Return the (x, y) coordinate for the center point of the cell that contains the specified text.  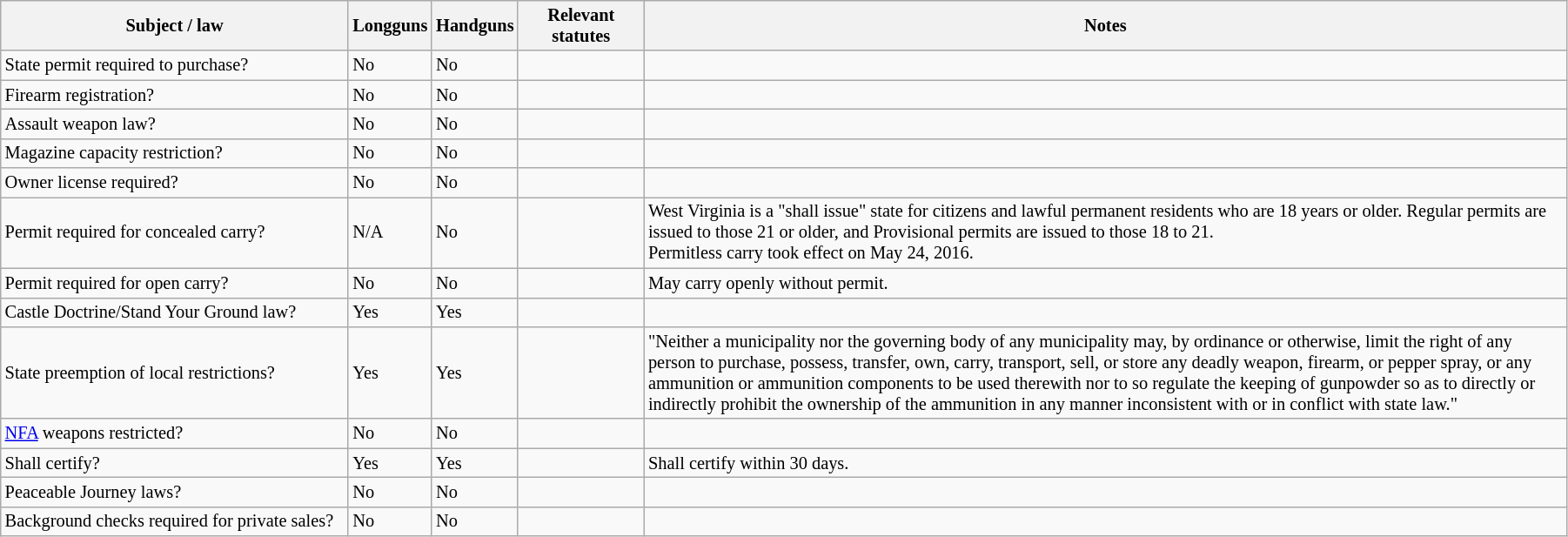
Assault weapon law? (175, 124)
Magazine capacity restriction? (175, 153)
Castle Doctrine/Stand Your Ground law? (175, 312)
State preemption of local restrictions? (175, 373)
Subject / law (175, 25)
Background checks required for private sales? (175, 521)
State permit required to purchase? (175, 65)
Notes (1105, 25)
Peaceable Journey laws? (175, 492)
Longguns (390, 25)
Handguns (475, 25)
Permit required for open carry? (175, 283)
N/A (390, 232)
Owner license required? (175, 183)
May carry openly without permit. (1105, 283)
Permit required for concealed carry? (175, 232)
Firearm registration? (175, 95)
NFA weapons restricted? (175, 433)
Shall certify within 30 days. (1105, 463)
Shall certify? (175, 463)
Relevant statutes (581, 25)
